Pinpoint the cell where the given text exists, returning its (x, y) midpoint coordinate. 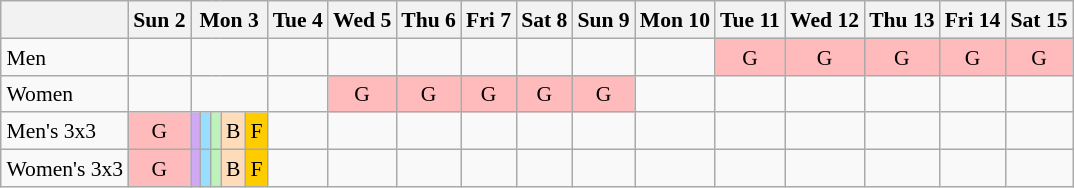
Men (64, 56)
Fri 7 (488, 20)
Women's 3x3 (64, 168)
Women (64, 94)
Men's 3x3 (64, 130)
Sat 15 (1038, 20)
Tue 4 (298, 20)
Sat 8 (544, 20)
Sun 2 (159, 20)
Thu 6 (428, 20)
Fri 14 (973, 20)
Mon 10 (675, 20)
Tue 11 (750, 20)
Wed 5 (362, 20)
Mon 3 (230, 20)
Wed 12 (824, 20)
Thu 13 (902, 20)
Sun 9 (603, 20)
